Locate the cell with the specified text and output its (x, y) center coordinate. 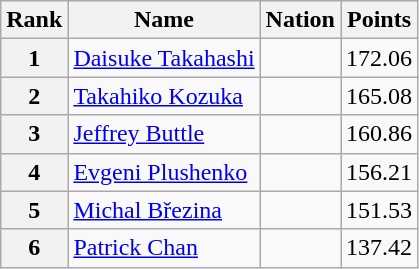
165.08 (378, 96)
Points (378, 20)
Patrick Chan (164, 248)
151.53 (378, 210)
Evgeni Plushenko (164, 172)
172.06 (378, 58)
2 (34, 96)
160.86 (378, 134)
5 (34, 210)
137.42 (378, 248)
3 (34, 134)
1 (34, 58)
4 (34, 172)
156.21 (378, 172)
Name (164, 20)
6 (34, 248)
Rank (34, 20)
Michal Březina (164, 210)
Nation (300, 20)
Jeffrey Buttle (164, 134)
Takahiko Kozuka (164, 96)
Daisuke Takahashi (164, 58)
